Detect which cell encompasses the target text, then output its [X, Y] center coordinate. 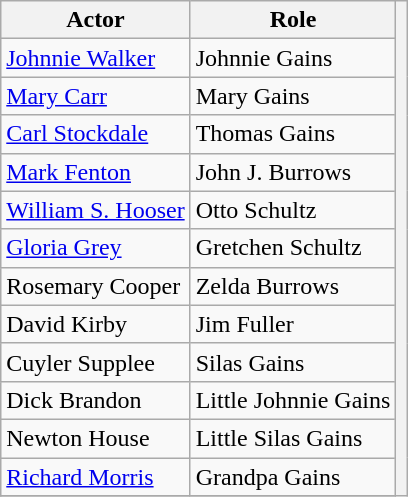
Zelda Burrows [293, 286]
Gloria Grey [96, 248]
Mark Fenton [96, 172]
Mary Gains [293, 96]
Richard Morris [96, 477]
Johnnie Gains [293, 58]
William S. Hooser [96, 210]
Gretchen Schultz [293, 248]
Role [293, 20]
Otto Schultz [293, 210]
Johnnie Walker [96, 58]
Dick Brandon [96, 400]
Mary Carr [96, 96]
Rosemary Cooper [96, 286]
David Kirby [96, 324]
Thomas Gains [293, 134]
Grandpa Gains [293, 477]
Carl Stockdale [96, 134]
Little Silas Gains [293, 438]
Newton House [96, 438]
John J. Burrows [293, 172]
Cuyler Supplee [96, 362]
Little Johnnie Gains [293, 400]
Silas Gains [293, 362]
Actor [96, 20]
Jim Fuller [293, 324]
